Detect which cell encompasses the target text, then output its [x, y] center coordinate. 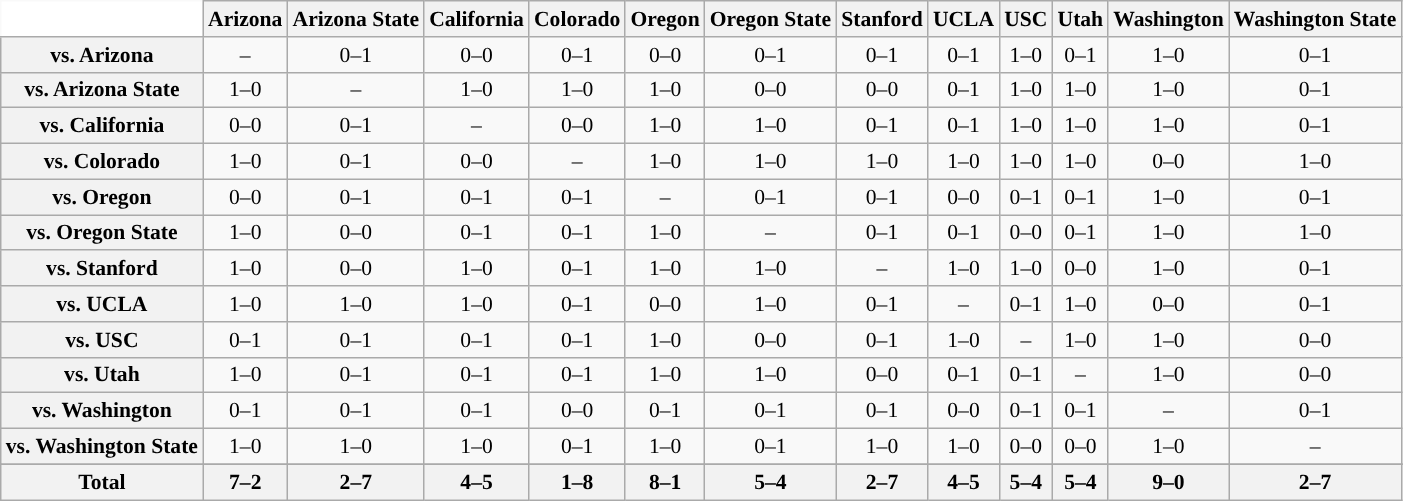
vs. Stanford [102, 269]
vs. USC [102, 340]
Total [102, 482]
California [476, 19]
vs. Washington State [102, 447]
vs. Oregon [102, 197]
vs. Washington [102, 411]
vs. Utah [102, 375]
1–8 [577, 482]
Colorado [577, 19]
Utah [1080, 19]
Oregon [664, 19]
Oregon State [770, 19]
UCLA [964, 19]
8–1 [664, 482]
vs. California [102, 126]
vs. UCLA [102, 304]
Washington [1168, 19]
vs. Oregon State [102, 233]
vs. Colorado [102, 162]
9–0 [1168, 482]
Arizona [245, 19]
vs. Arizona State [102, 90]
vs. Arizona [102, 55]
Arizona State [356, 19]
Washington State [1316, 19]
7–2 [245, 482]
Stanford [882, 19]
USC [1026, 19]
